From the cell containing the given text, extract its center point as (x, y) coordinate. 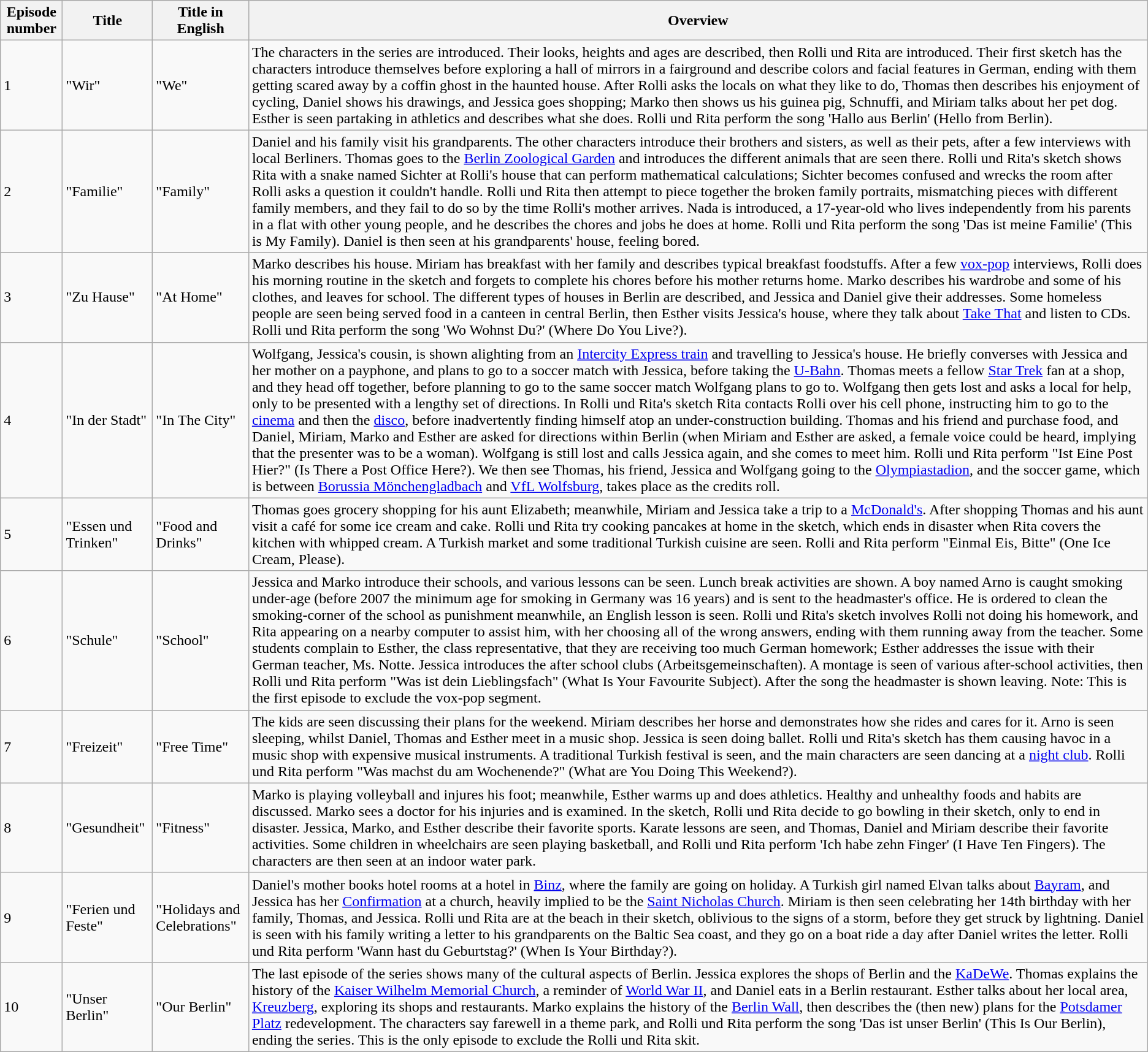
7 (32, 747)
"Gesundheit" (108, 828)
8 (32, 828)
Overview (698, 21)
Title (108, 21)
"Food and Drinks" (201, 535)
"Familie" (108, 191)
"Ferien und Feste" (108, 917)
"Fitness" (201, 828)
9 (32, 917)
"Zu Hause" (108, 297)
"In The City" (201, 420)
2 (32, 191)
Title in English (201, 21)
"Schule" (108, 640)
1 (32, 85)
"Holidays and Celebrations" (201, 917)
"Our Berlin" (201, 1007)
"School" (201, 640)
10 (32, 1007)
"We" (201, 85)
"At Home" (201, 297)
"Family" (201, 191)
Episode number (32, 21)
6 (32, 640)
"Free Time" (201, 747)
"Essen und Trinken" (108, 535)
5 (32, 535)
"In der Stadt" (108, 420)
4 (32, 420)
"Wir" (108, 85)
"Unser Berlin" (108, 1007)
"Freizeit" (108, 747)
3 (32, 297)
